Locate the cell with the specified text and output its [x, y] center coordinate. 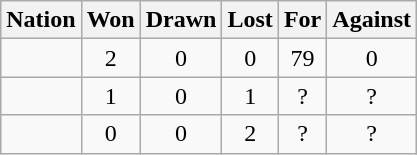
Lost [250, 20]
Won [110, 20]
Drawn [181, 20]
For [302, 20]
Against [372, 20]
Nation [41, 20]
79 [302, 58]
